Pinpoint the cell where the given text exists, returning its [x, y] midpoint coordinate. 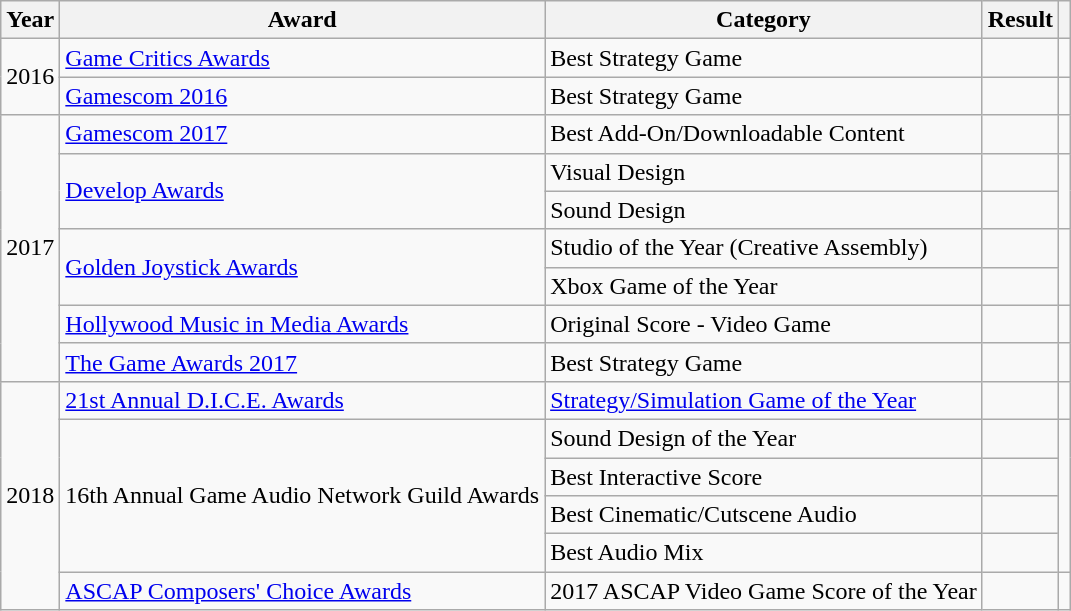
Best Add-On/Downloadable Content [764, 134]
ASCAP Composers' Choice Awards [302, 591]
Year [30, 20]
Xbox Game of the Year [764, 286]
Game Critics Awards [302, 58]
Gamescom 2016 [302, 96]
Category [764, 20]
Best Interactive Score [764, 477]
Visual Design [764, 172]
Hollywood Music in Media Awards [302, 324]
Original Score - Video Game [764, 324]
2016 [30, 77]
21st Annual D.I.C.E. Awards [302, 400]
Best Cinematic/Cutscene Audio [764, 515]
2018 [30, 495]
Gamescom 2017 [302, 134]
2017 [30, 248]
Sound Design of the Year [764, 438]
Best Audio Mix [764, 553]
Sound Design [764, 210]
Develop Awards [302, 191]
The Game Awards 2017 [302, 362]
Strategy/Simulation Game of the Year [764, 400]
16th Annual Game Audio Network Guild Awards [302, 495]
Award [302, 20]
2017 ASCAP Video Game Score of the Year [764, 591]
Result [1020, 20]
Studio of the Year (Creative Assembly) [764, 248]
Golden Joystick Awards [302, 267]
